Capture the cell that displays the provided text and extract its [x, y] central coordinate. 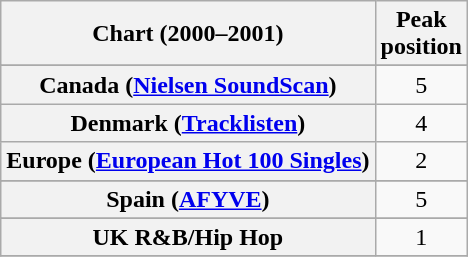
Denmark (Tracklisten) [188, 123]
1 [421, 237]
Chart (2000–2001) [188, 34]
Europe (European Hot 100 Singles) [188, 161]
2 [421, 161]
4 [421, 123]
UK R&B/Hip Hop [188, 237]
Canada (Nielsen SoundScan) [188, 85]
Peakposition [421, 34]
Spain (AFYVE) [188, 199]
